Identify which cell holds the provided text, then report its (X, Y) central coordinate. 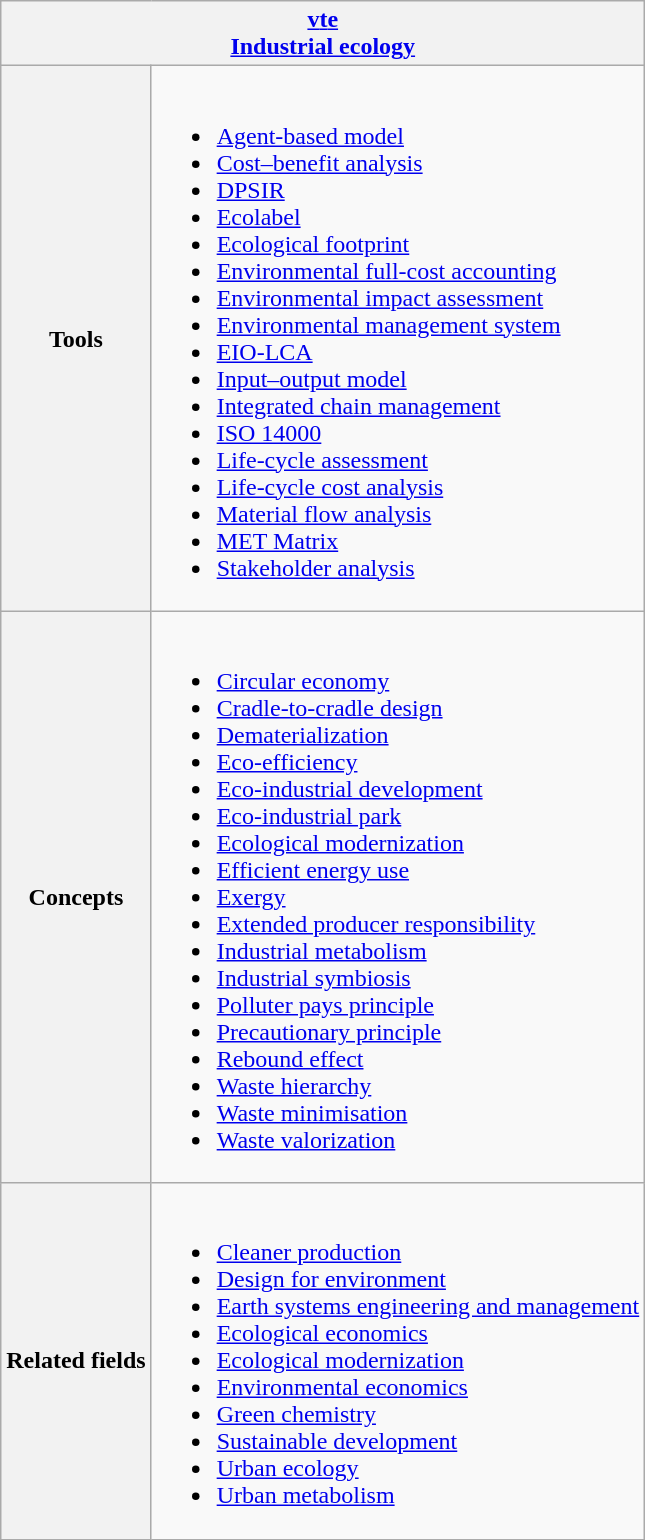
Tools (76, 338)
vteIndustrial ecology (323, 34)
Concepts (76, 897)
Related fields (76, 1361)
